Search for the cell housing the specified text and yield its [x, y] center coordinate. 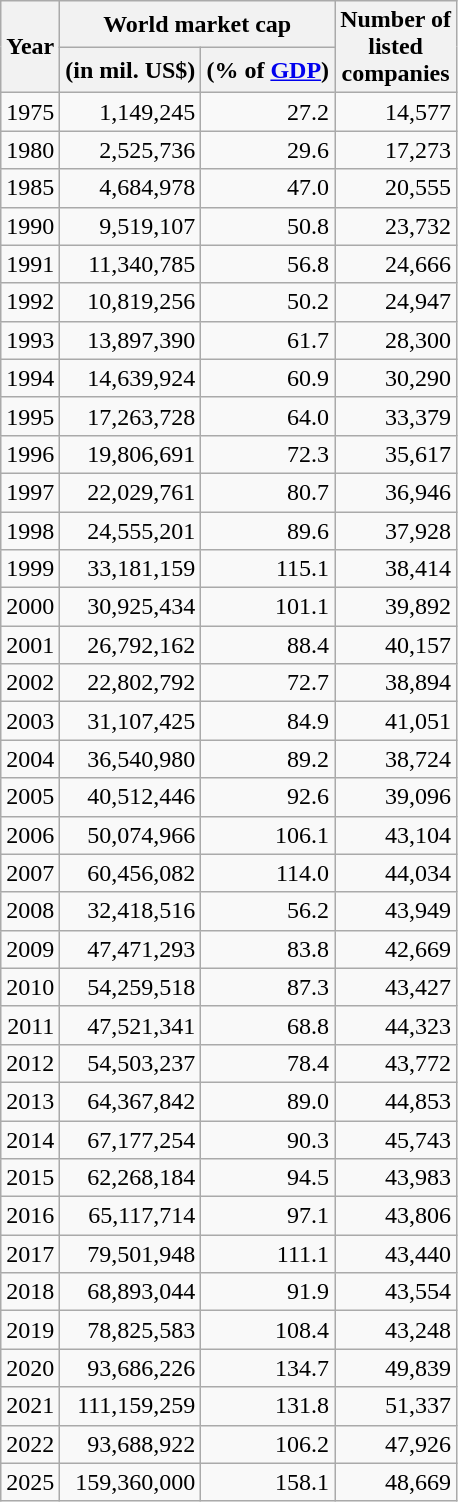
24,947 [396, 302]
World market cap [198, 24]
80.7 [268, 492]
97.1 [268, 1216]
50.2 [268, 302]
60.9 [268, 378]
43,983 [396, 1178]
42,669 [396, 949]
2012 [30, 1063]
2005 [30, 797]
106.2 [268, 1444]
92.6 [268, 797]
78,825,583 [130, 1330]
36,540,980 [130, 759]
43,949 [396, 911]
1975 [30, 112]
2004 [30, 759]
9,519,107 [130, 226]
111,159,259 [130, 1406]
35,617 [396, 454]
91.9 [268, 1292]
1996 [30, 454]
87.3 [268, 987]
27.2 [268, 112]
(% of GDP) [268, 70]
1990 [30, 226]
2015 [30, 1178]
30,925,434 [130, 607]
47,521,341 [130, 1025]
17,273 [396, 150]
89.2 [268, 759]
37,928 [396, 531]
2016 [30, 1216]
2020 [30, 1368]
47,471,293 [130, 949]
67,177,254 [130, 1139]
31,107,425 [130, 721]
19,806,691 [130, 454]
2007 [30, 873]
2022 [30, 1444]
65,117,714 [130, 1216]
40,512,446 [130, 797]
43,104 [396, 835]
2013 [30, 1101]
43,427 [396, 987]
83.8 [268, 949]
68.8 [268, 1025]
2010 [30, 987]
54,259,518 [130, 987]
22,029,761 [130, 492]
79,501,948 [130, 1254]
50,074,966 [130, 835]
78.4 [268, 1063]
1999 [30, 569]
2018 [30, 1292]
1998 [30, 531]
14,577 [396, 112]
1980 [30, 150]
23,732 [396, 226]
38,724 [396, 759]
(in mil. US$) [130, 70]
43,554 [396, 1292]
40,157 [396, 645]
2009 [30, 949]
44,853 [396, 1101]
11,340,785 [130, 264]
2002 [30, 683]
20,555 [396, 188]
2,525,736 [130, 150]
44,034 [396, 873]
93,688,922 [130, 1444]
60,456,082 [130, 873]
64.0 [268, 416]
43,772 [396, 1063]
24,666 [396, 264]
Year [30, 47]
115.1 [268, 569]
62,268,184 [130, 1178]
43,248 [396, 1330]
2001 [30, 645]
43,806 [396, 1216]
94.5 [268, 1178]
29.6 [268, 150]
1991 [30, 264]
93,686,226 [130, 1368]
56.2 [268, 911]
134.7 [268, 1368]
2008 [30, 911]
88.4 [268, 645]
1994 [30, 378]
41,051 [396, 721]
2003 [30, 721]
45,743 [396, 1139]
1993 [30, 340]
36,946 [396, 492]
43,440 [396, 1254]
30,290 [396, 378]
56.8 [268, 264]
158.1 [268, 1482]
14,639,924 [130, 378]
49,839 [396, 1368]
38,414 [396, 569]
89.6 [268, 531]
159,360,000 [130, 1482]
101.1 [268, 607]
1997 [30, 492]
4,684,978 [130, 188]
1,149,245 [130, 112]
17,263,728 [130, 416]
106.1 [268, 835]
50.8 [268, 226]
2014 [30, 1139]
38,894 [396, 683]
72.7 [268, 683]
28,300 [396, 340]
1995 [30, 416]
2000 [30, 607]
39,096 [396, 797]
1985 [30, 188]
89.0 [268, 1101]
2006 [30, 835]
44,323 [396, 1025]
13,897,390 [130, 340]
26,792,162 [130, 645]
72.3 [268, 454]
Number oflistedcompanies [396, 47]
2017 [30, 1254]
10,819,256 [130, 302]
54,503,237 [130, 1063]
2019 [30, 1330]
84.9 [268, 721]
68,893,044 [130, 1292]
108.4 [268, 1330]
2011 [30, 1025]
39,892 [396, 607]
2025 [30, 1482]
33,181,159 [130, 569]
22,802,792 [130, 683]
47,926 [396, 1444]
1992 [30, 302]
24,555,201 [130, 531]
131.8 [268, 1406]
64,367,842 [130, 1101]
90.3 [268, 1139]
32,418,516 [130, 911]
51,337 [396, 1406]
111.1 [268, 1254]
61.7 [268, 340]
2021 [30, 1406]
33,379 [396, 416]
48,669 [396, 1482]
114.0 [268, 873]
47.0 [268, 188]
